Detect which cell encompasses the target text, then output its (X, Y) center coordinate. 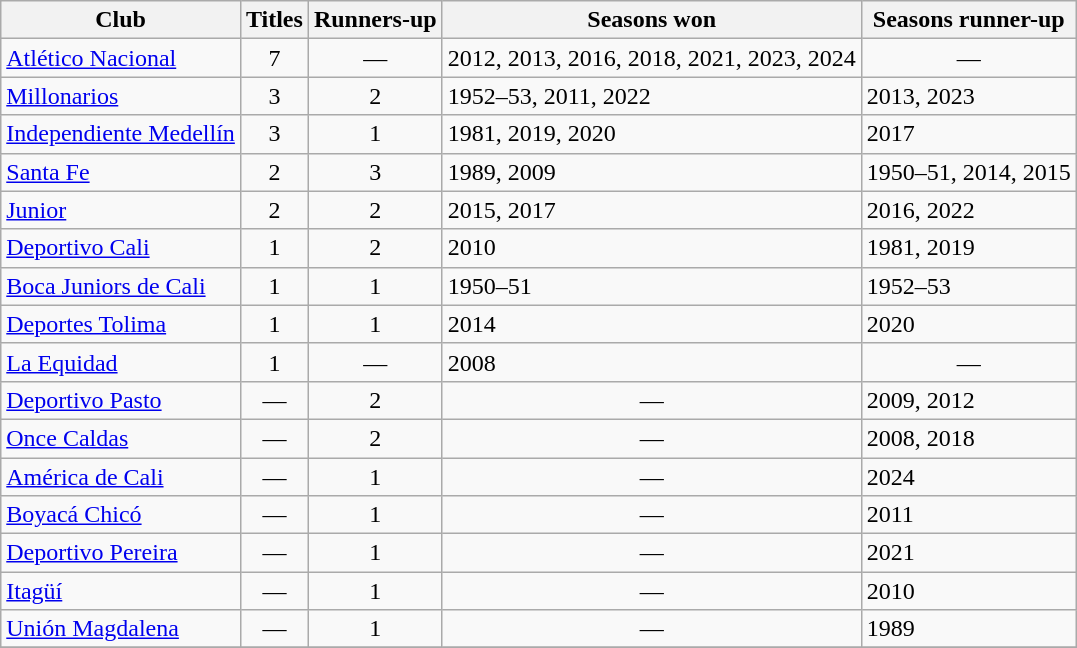
Seasons won (652, 20)
2015, 2017 (652, 210)
Once Caldas (121, 438)
2012, 2013, 2016, 2018, 2021, 2023, 2024 (652, 58)
2008, 2018 (968, 438)
2020 (968, 324)
Itagüí (121, 591)
Deportivo Cali (121, 248)
Deportes Tolima (121, 324)
2016, 2022 (968, 210)
Seasons runner-up (968, 20)
2024 (968, 477)
Boca Juniors de Cali (121, 286)
Unión Magdalena (121, 629)
Millonarios (121, 96)
Santa Fe (121, 172)
1981, 2019, 2020 (652, 134)
2013, 2023 (968, 96)
1952–53, 2011, 2022 (652, 96)
América de Cali (121, 477)
Deportivo Pasto (121, 400)
1950–51 (652, 286)
Atlético Nacional (121, 58)
2008 (652, 362)
Club (121, 20)
Titles (274, 20)
2014 (652, 324)
2021 (968, 553)
2009, 2012 (968, 400)
La Equidad (121, 362)
Junior (121, 210)
2011 (968, 515)
1952–53 (968, 286)
Boyacá Chicó (121, 515)
1981, 2019 (968, 248)
Independiente Medellín (121, 134)
1989, 2009 (652, 172)
Deportivo Pereira (121, 553)
1950–51, 2014, 2015 (968, 172)
2017 (968, 134)
Runners-up (375, 20)
7 (274, 58)
1989 (968, 629)
